Detect which cell encompasses the target text, then output its [X, Y] center coordinate. 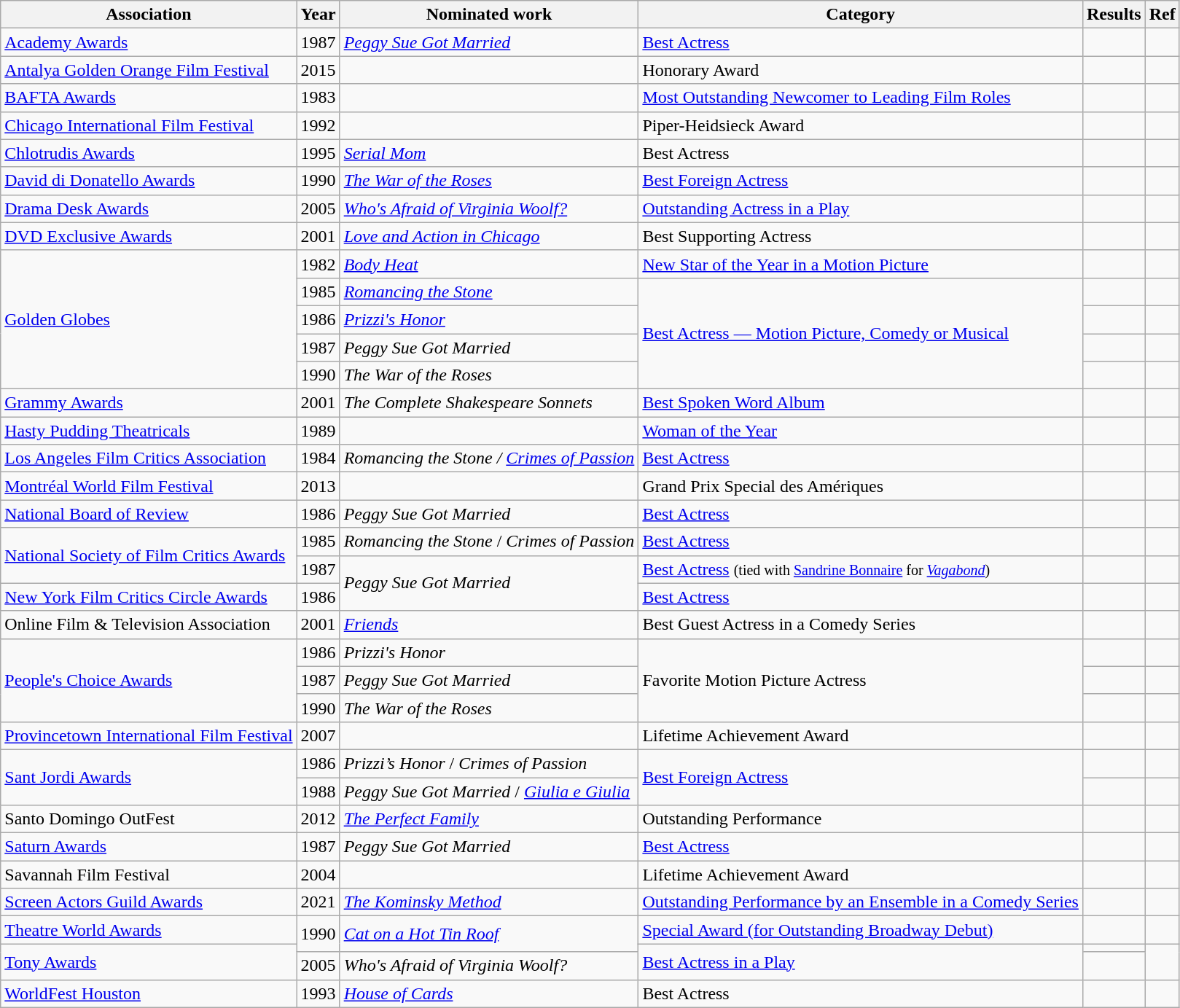
The Kominsky Method [489, 902]
Outstanding Actress in a Play [861, 208]
Woman of the Year [861, 431]
Online Film & Television Association [149, 625]
Saturn Awards [149, 847]
Romancing the Stone [489, 292]
Tony Awards [149, 962]
Theatre World Awards [149, 930]
New York Film Critics Circle Awards [149, 597]
Friends [489, 625]
Chlotrudis Awards [149, 153]
Ref [1162, 15]
Best Guest Actress in a Comedy Series [861, 625]
BAFTA Awards [149, 98]
Category [861, 15]
1989 [318, 431]
Grand Prix Special des Amériques [861, 486]
Sant Jordi Awards [149, 777]
1984 [318, 458]
Results [1114, 15]
Outstanding Performance by an Ensemble in a Comedy Series [861, 902]
1983 [318, 98]
Best Supporting Actress [861, 236]
Most Outstanding Newcomer to Leading Film Roles [861, 98]
2004 [318, 875]
2021 [318, 902]
Academy Awards [149, 42]
Hasty Pudding Theatricals [149, 431]
Piper-Heidsieck Award [861, 125]
2012 [318, 819]
Santo Domingo OutFest [149, 819]
Prizzi’s Honor / Crimes of Passion [489, 763]
1992 [318, 125]
Best Actress in a Play [861, 962]
Golden Globes [149, 319]
National Society of Film Critics Awards [149, 555]
Year [318, 15]
The Perfect Family [489, 819]
2007 [318, 735]
Los Angeles Film Critics Association [149, 458]
2015 [318, 70]
1988 [318, 791]
Serial Mom [489, 153]
Best Actress (tied with Sandrine Bonnaire for Vagabond) [861, 569]
1982 [318, 264]
1995 [318, 153]
House of Cards [489, 993]
Honorary Award [861, 70]
Cat on a Hot Tin Roof [489, 934]
National Board of Review [149, 514]
Provincetown International Film Festival [149, 735]
2013 [318, 486]
Favorite Motion Picture Actress [861, 680]
The Complete Shakespeare Sonnets [489, 403]
Savannah Film Festival [149, 875]
People's Choice Awards [149, 680]
1993 [318, 993]
Antalya Golden Orange Film Festival [149, 70]
Association [149, 15]
WorldFest Houston [149, 993]
Love and Action in Chicago [489, 236]
Best Spoken Word Album [861, 403]
Peggy Sue Got Married / Giulia e Giulia [489, 791]
David di Donatello Awards [149, 181]
Outstanding Performance [861, 819]
Best Actress — Motion Picture, Comedy or Musical [861, 333]
Grammy Awards [149, 403]
Nominated work [489, 15]
Montréal World Film Festival [149, 486]
Drama Desk Awards [149, 208]
Chicago International Film Festival [149, 125]
New Star of the Year in a Motion Picture [861, 264]
DVD Exclusive Awards [149, 236]
Body Heat [489, 264]
Special Award (for Outstanding Broadway Debut) [861, 930]
Screen Actors Guild Awards [149, 902]
